Detect which cell encompasses the target text, then output its [x, y] center coordinate. 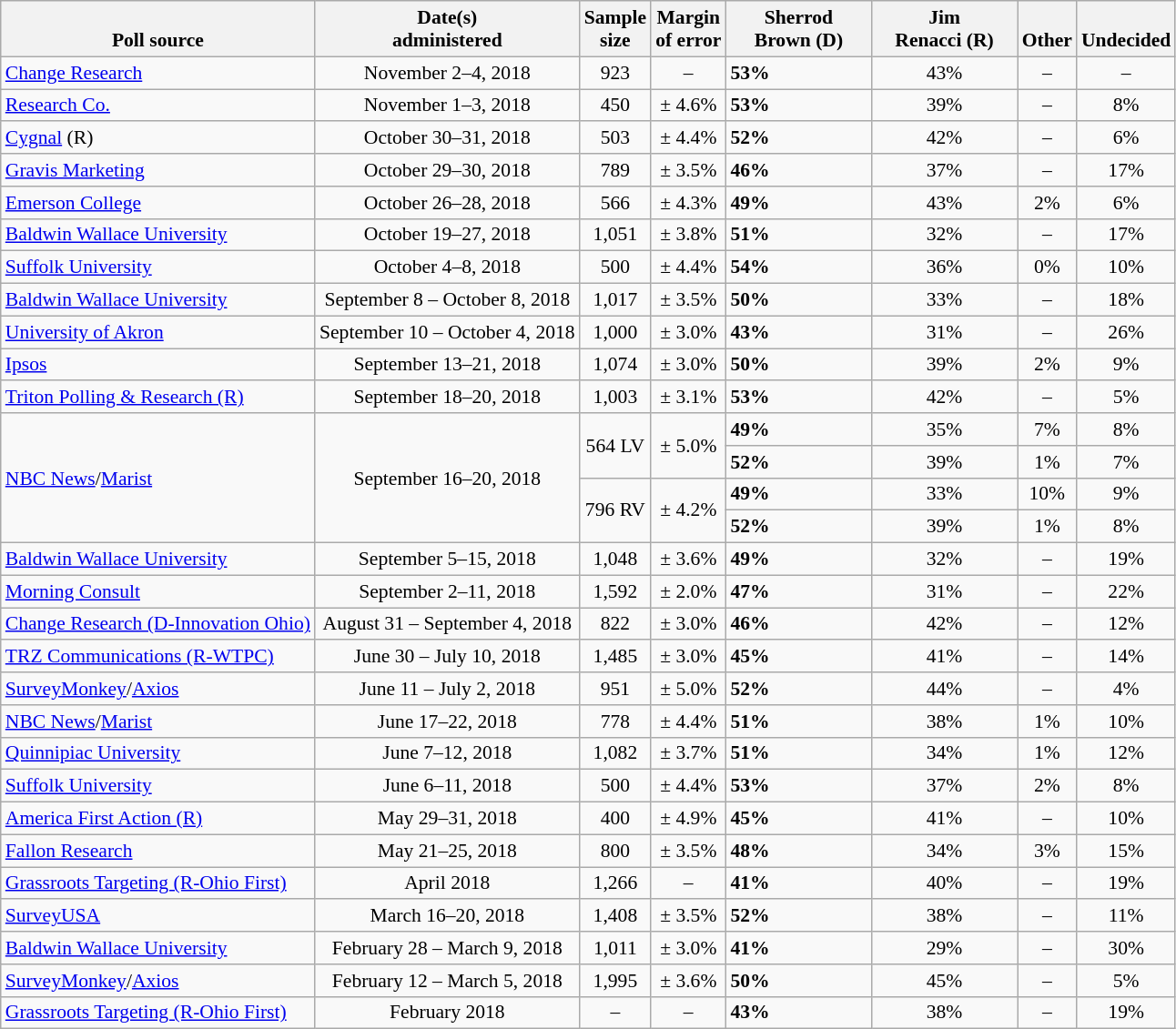
± 3.1% [688, 398]
May 21–25, 2018 [448, 851]
March 16–20, 2018 [448, 916]
29% [945, 948]
1,485 [615, 657]
22% [1126, 591]
Change Research [158, 73]
November 1–3, 2018 [448, 106]
University of Akron [158, 332]
Undecided [1126, 29]
1,592 [615, 591]
Samplesize [615, 29]
566 [615, 203]
September 5–15, 2018 [448, 560]
September 10 – October 4, 2018 [448, 332]
± 3.7% [688, 753]
April 2018 [448, 883]
3% [1047, 851]
September 16–20, 2018 [448, 478]
August 31 – September 4, 2018 [448, 624]
400 [615, 819]
796 RV [615, 509]
June 11 – July 2, 2018 [448, 689]
778 [615, 721]
September 8 – October 8, 2018 [448, 300]
450 [615, 106]
40% [945, 883]
1,082 [615, 753]
1,408 [615, 916]
± 4.3% [688, 203]
48% [798, 851]
18% [1126, 300]
47% [798, 591]
1,266 [615, 883]
± 4.6% [688, 106]
1,051 [615, 235]
1,003 [615, 398]
822 [615, 624]
± 4.9% [688, 819]
54% [798, 267]
1,995 [615, 981]
May 29–31, 2018 [448, 819]
1,000 [615, 332]
26% [1126, 332]
789 [615, 170]
Cygnal (R) [158, 138]
February 2018 [448, 1013]
4% [1126, 689]
October 19–27, 2018 [448, 235]
September 13–21, 2018 [448, 365]
September 18–20, 2018 [448, 398]
Gravis Marketing [158, 170]
36% [945, 267]
June 6–11, 2018 [448, 786]
Change Research (D-Innovation Ohio) [158, 624]
± 2.0% [688, 591]
October 30–31, 2018 [448, 138]
October 4–8, 2018 [448, 267]
October 29–30, 2018 [448, 170]
923 [615, 73]
Emerson College [158, 203]
44% [945, 689]
Fallon Research [158, 851]
February 28 – March 9, 2018 [448, 948]
June 7–12, 2018 [448, 753]
± 4.2% [688, 509]
1,017 [615, 300]
Triton Polling & Research (R) [158, 398]
11% [1126, 916]
Marginof error [688, 29]
1,074 [615, 365]
30% [1126, 948]
± 3.8% [688, 235]
15% [1126, 851]
November 2–4, 2018 [448, 73]
SherrodBrown (D) [798, 29]
TRZ Communications (R-WTPC) [158, 657]
September 2–11, 2018 [448, 591]
0% [1047, 267]
SurveyUSA [158, 916]
14% [1126, 657]
800 [615, 851]
February 12 – March 5, 2018 [448, 981]
951 [615, 689]
Date(s)administered [448, 29]
Poll source [158, 29]
564 LV [615, 446]
Research Co. [158, 106]
Other [1047, 29]
1,048 [615, 560]
America First Action (R) [158, 819]
October 26–28, 2018 [448, 203]
June 17–22, 2018 [448, 721]
Morning Consult [158, 591]
35% [945, 429]
JimRenacci (R) [945, 29]
1,011 [615, 948]
Ipsos [158, 365]
503 [615, 138]
Quinnipiac University [158, 753]
June 30 – July 10, 2018 [448, 657]
